Return the (X, Y) coordinate for the center point of the cell that contains the specified text.  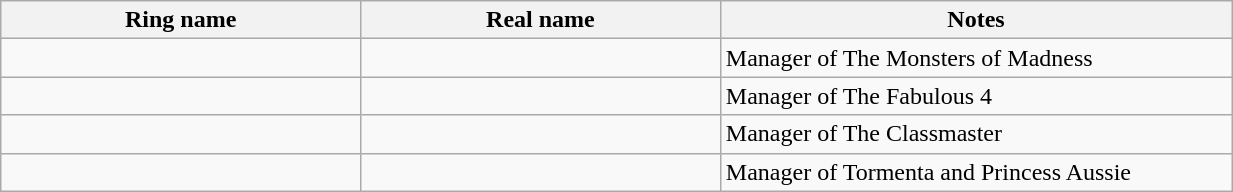
Manager of The Monsters of Madness (976, 58)
Manager of Tormenta and Princess Aussie (976, 172)
Manager of The Fabulous 4 (976, 96)
Notes (976, 20)
Real name (541, 20)
Manager of The Classmaster (976, 134)
Ring name (181, 20)
